Provide the (X, Y) coordinate of the cell's center where the given text is located.  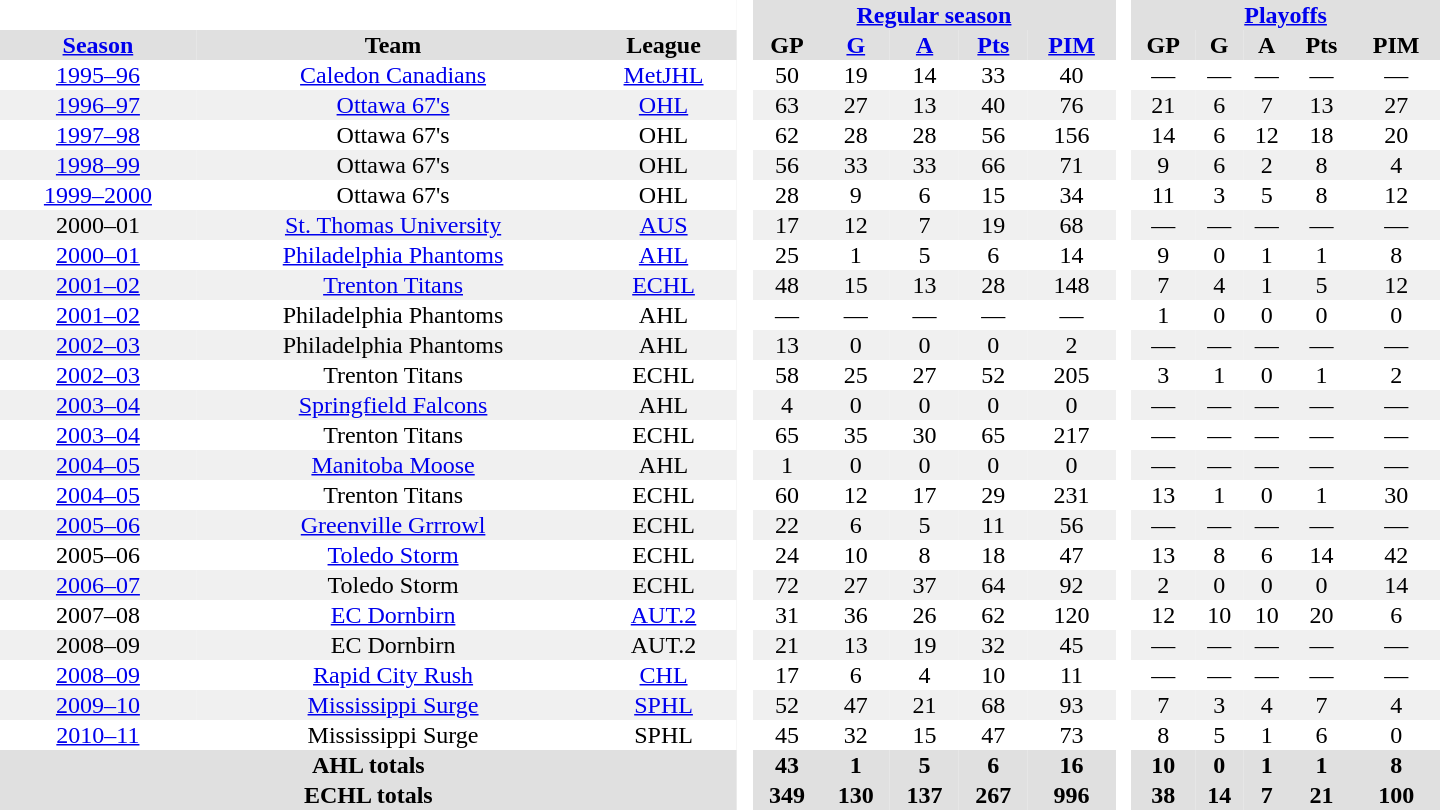
Greenville Grrrowl (394, 525)
Season (98, 45)
ECHL totals (368, 795)
35 (856, 435)
66 (994, 165)
2007–08 (98, 615)
267 (994, 795)
71 (1072, 165)
2006–07 (98, 585)
36 (856, 615)
156 (1072, 135)
58 (788, 375)
64 (994, 585)
Manitoba Moose (394, 465)
37 (924, 585)
1995–96 (98, 75)
996 (1072, 795)
29 (994, 495)
34 (1072, 195)
73 (1072, 735)
63 (788, 105)
38 (1163, 795)
76 (1072, 105)
26 (924, 615)
1998–99 (98, 165)
1997–98 (98, 135)
137 (924, 795)
22 (788, 525)
Caledon Canadians (394, 75)
72 (788, 585)
205 (1072, 375)
CHL (663, 675)
Team (394, 45)
1999–2000 (98, 195)
60 (788, 495)
Rapid City Rush (394, 675)
93 (1072, 705)
MetJHL (663, 75)
100 (1396, 795)
AUS (663, 225)
2010–11 (98, 735)
31 (788, 615)
349 (788, 795)
24 (788, 555)
League (663, 45)
148 (1072, 285)
Playoffs (1286, 15)
AHL totals (368, 765)
50 (788, 75)
48 (788, 285)
130 (856, 795)
42 (1396, 555)
120 (1072, 615)
217 (1072, 435)
16 (1072, 765)
1996–97 (98, 105)
2009–10 (98, 705)
Springfield Falcons (394, 405)
St. Thomas University (394, 225)
43 (788, 765)
92 (1072, 585)
231 (1072, 495)
Regular season (934, 15)
